Identify which cell holds the provided text, then report its (x, y) central coordinate. 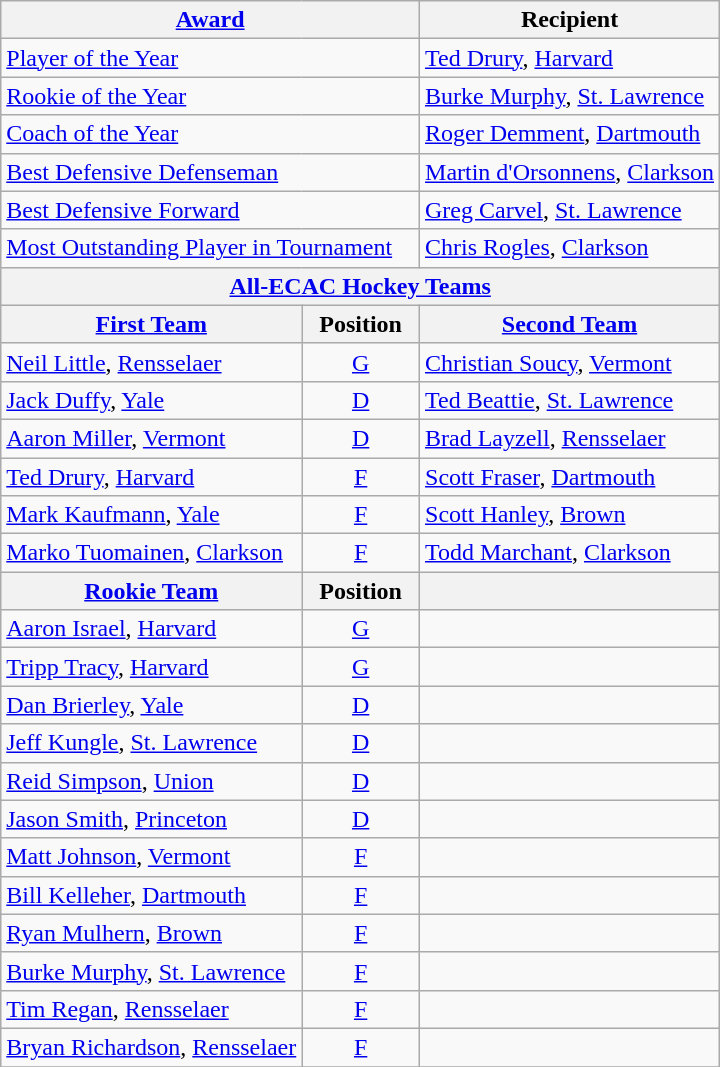
Bill Kelleher, Dartmouth (152, 895)
Matt Johnson, Vermont (152, 857)
Reid Simpson, Union (152, 781)
Coach of the Year (210, 134)
Recipient (570, 20)
Neil Little, Rensselaer (152, 362)
Marko Tuomainen, Clarkson (152, 553)
Rookie of the Year (210, 96)
Christian Soucy, Vermont (570, 362)
Greg Carvel, St. Lawrence (570, 210)
Dan Brierley, Yale (152, 705)
Second Team (570, 324)
Tripp Tracy, Harvard (152, 667)
Jack Duffy, Yale (152, 400)
Bryan Richardson, Rensselaer (152, 1047)
Aaron Miller, Vermont (152, 438)
Mark Kaufmann, Yale (152, 515)
Ted Beattie, St. Lawrence (570, 400)
Jeff Kungle, St. Lawrence (152, 743)
Scott Fraser, Dartmouth (570, 477)
Aaron Israel, Harvard (152, 629)
Todd Marchant, Clarkson (570, 553)
Roger Demment, Dartmouth (570, 134)
All-ECAC Hockey Teams (360, 286)
Player of the Year (210, 58)
Brad Layzell, Rensselaer (570, 438)
First Team (152, 324)
Ryan Mulhern, Brown (152, 933)
Award (210, 20)
Rookie Team (152, 591)
Chris Rogles, Clarkson (570, 248)
Best Defensive Forward (210, 210)
Best Defensive Defenseman (210, 172)
Jason Smith, Princeton (152, 819)
Tim Regan, Rensselaer (152, 1009)
Most Outstanding Player in Tournament (210, 248)
Scott Hanley, Brown (570, 515)
Martin d'Orsonnens, Clarkson (570, 172)
